Find where the given text appears and provide that cell's center as (x, y) coordinate. 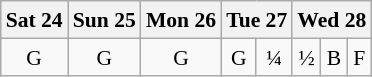
Mon 26 (181, 20)
Wed 28 (332, 20)
Sat 24 (34, 20)
½ (306, 56)
B (334, 56)
Tue 27 (256, 20)
Sun 25 (104, 20)
¼ (274, 56)
F (359, 56)
